Scan for the cell matching the given text and deliver its [x, y] coordinate at center. 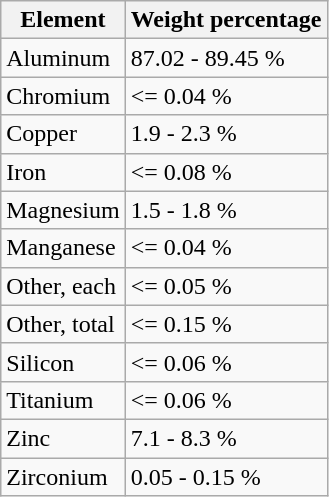
Copper [63, 134]
<= 0.15 % [226, 324]
1.9 - 2.3 % [226, 134]
Element [63, 20]
<= 0.05 % [226, 286]
Manganese [63, 248]
Zirconium [63, 477]
Titanium [63, 400]
Zinc [63, 438]
7.1 - 8.3 % [226, 438]
<= 0.08 % [226, 172]
0.05 - 0.15 % [226, 477]
Other, each [63, 286]
Aluminum [63, 58]
Silicon [63, 362]
Iron [63, 172]
Weight percentage [226, 20]
Chromium [63, 96]
87.02 - 89.45 % [226, 58]
Magnesium [63, 210]
1.5 - 1.8 % [226, 210]
Other, total [63, 324]
